Pinpoint the cell where the given text exists, returning its [X, Y] midpoint coordinate. 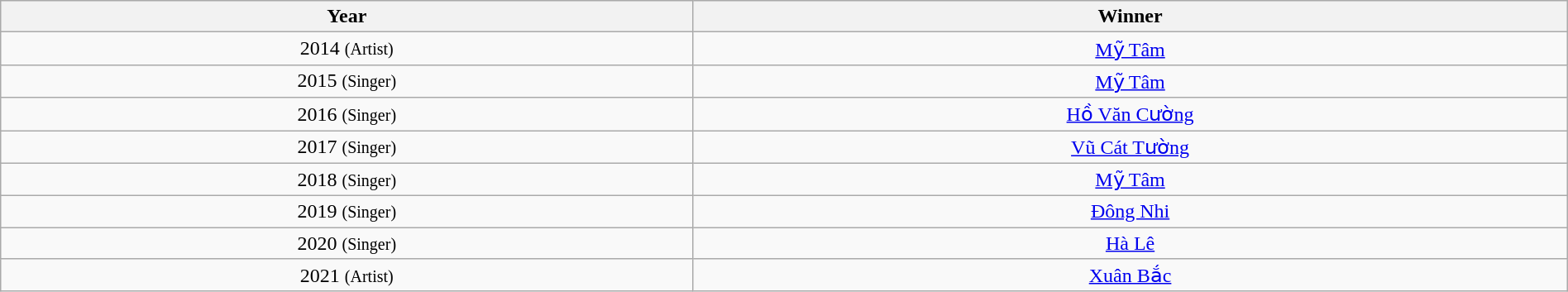
Winner [1130, 17]
Hồ Văn Cường [1130, 114]
2019 (Singer) [347, 212]
2015 (Singer) [347, 81]
Vũ Cát Tường [1130, 147]
2017 (Singer) [347, 147]
Year [347, 17]
2020 (Singer) [347, 243]
Hà Lê [1130, 243]
Đông Nhi [1130, 212]
2021 (Artist) [347, 275]
2014 (Artist) [347, 49]
2016 (Singer) [347, 114]
2018 (Singer) [347, 180]
Xuân Bắc [1130, 275]
